Extract the (X, Y) coordinate from the center of the cell holding the provided text.  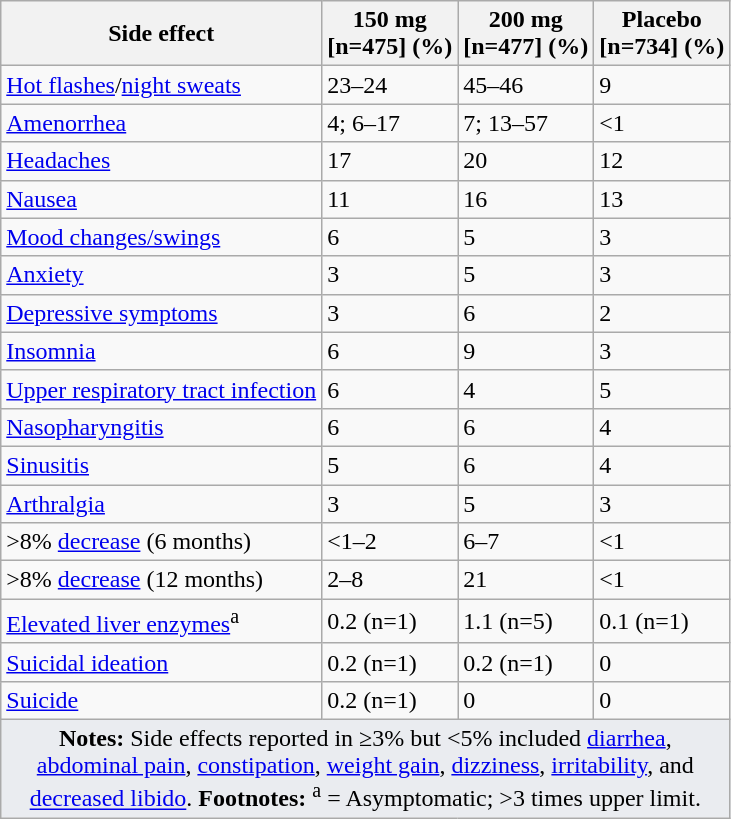
6–7 (526, 542)
<1–2 (390, 542)
16 (526, 199)
150 mg [n=475] (%) (390, 34)
2 (662, 313)
23–24 (390, 85)
Amenorrhea (162, 123)
1.1 (n=5) (526, 622)
45–46 (526, 85)
>8% decrease (6 months) (162, 542)
Elevated liver enzymesa (162, 622)
2–8 (390, 580)
12 (662, 161)
Hot flashes/night sweats (162, 85)
4; 6–17 (390, 123)
Depressive symptoms (162, 313)
17 (390, 161)
Placebo[n=734] (%) (662, 34)
Anxiety (162, 275)
Side effect (162, 34)
20 (526, 161)
Mood changes/swings (162, 237)
0.1 (n=1) (662, 622)
21 (526, 580)
Sinusitis (162, 465)
Suicide (162, 700)
11 (390, 199)
Nasopharyngitis (162, 427)
Upper respiratory tract infection (162, 389)
Suicidal ideation (162, 662)
Insomnia (162, 351)
7; 13–57 (526, 123)
200 mg [n=477] (%) (526, 34)
Headaches (162, 161)
13 (662, 199)
Nausea (162, 199)
>8% decrease (12 months) (162, 580)
Arthralgia (162, 503)
